From the cell containing the given text, extract its center point as [x, y] coordinate. 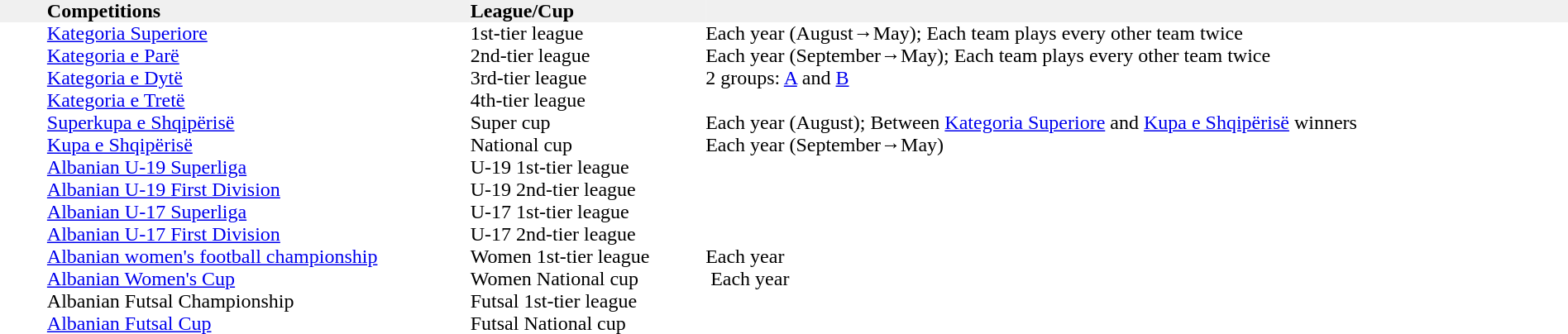
U-19 1st-tier league [588, 167]
Each year (August→May); Each team plays every other team twice [1136, 33]
2nd-tier league [588, 56]
Kategoria Superiore [259, 33]
2 groups: A and B [1136, 78]
Albanian Women's Cup [259, 279]
Albanian U-19 Superliga [259, 167]
Each year (August); Between Kategoria Superiore and Kupa e Shqipërisë winners [1136, 122]
Albanian U-17 First Division [259, 235]
League/Cup [588, 12]
U-17 1st-tier league [588, 212]
3rd-tier league [588, 78]
Kupa e Shqipërisë [259, 146]
Each year (September→May); Each team plays every other team twice [1136, 56]
U-19 2nd-tier league [588, 190]
Albanian U-17 Superliga [259, 212]
1st-tier league [588, 33]
Albanian U-19 First Division [259, 190]
Women 1st-tier league [588, 256]
U-17 2nd-tier league [588, 235]
Each year (September→May) [1136, 146]
Competitions [259, 12]
Super cup [588, 122]
Kategoria e Parë [259, 56]
Kategoria e Tretë [259, 101]
Futsal 1st-tier league [588, 301]
Albanian Futsal Championship [259, 301]
Superkupa e Shqipërisë [259, 122]
4th-tier league [588, 101]
Kategoria e Dytë [259, 78]
Women National cup [588, 279]
National cup [588, 146]
Albanian women's football championship [259, 256]
